Locate the cell with the specified text and output its (x, y) center coordinate. 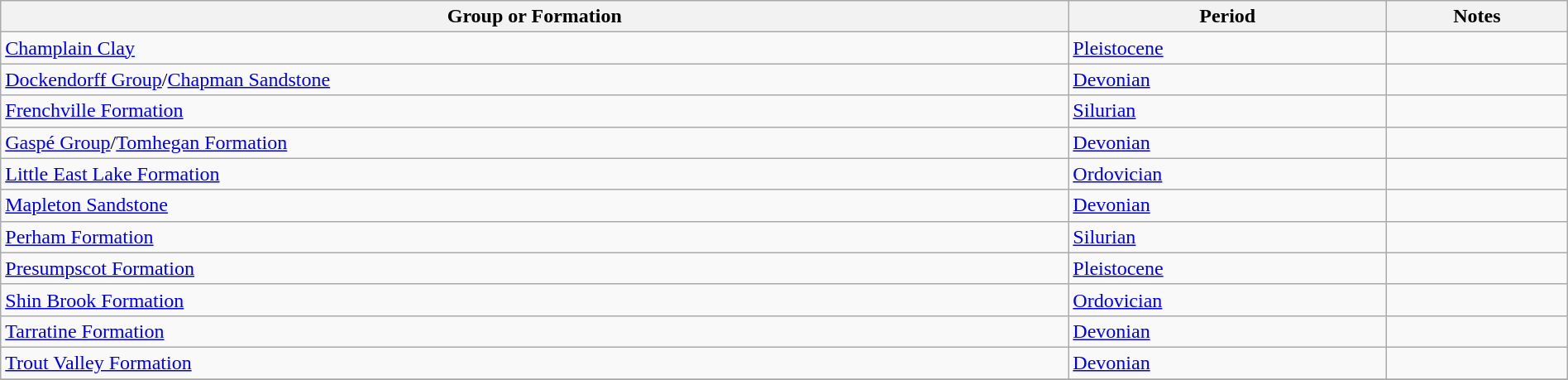
Dockendorff Group/Chapman Sandstone (534, 79)
Frenchville Formation (534, 111)
Notes (1477, 17)
Trout Valley Formation (534, 363)
Mapleton Sandstone (534, 205)
Perham Formation (534, 237)
Tarratine Formation (534, 331)
Little East Lake Formation (534, 174)
Champlain Clay (534, 48)
Group or Formation (534, 17)
Period (1227, 17)
Presumpscot Formation (534, 268)
Gaspé Group/Tomhegan Formation (534, 142)
Shin Brook Formation (534, 300)
